Detect which cell encompasses the target text, then output its (X, Y) center coordinate. 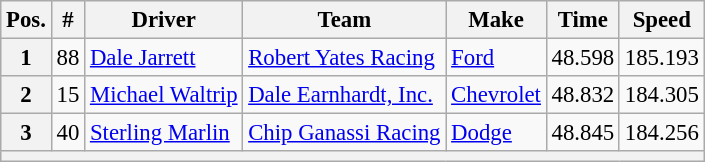
1 (26, 58)
# (68, 20)
Team (344, 20)
3 (26, 133)
185.193 (662, 58)
48.832 (582, 95)
Michael Waltrip (164, 95)
Dale Jarrett (164, 58)
Robert Yates Racing (344, 58)
40 (68, 133)
48.845 (582, 133)
Speed (662, 20)
48.598 (582, 58)
184.305 (662, 95)
2 (26, 95)
Chevrolet (496, 95)
Pos. (26, 20)
Ford (496, 58)
Chip Ganassi Racing (344, 133)
15 (68, 95)
184.256 (662, 133)
Dale Earnhardt, Inc. (344, 95)
Time (582, 20)
Driver (164, 20)
Sterling Marlin (164, 133)
Make (496, 20)
Dodge (496, 133)
88 (68, 58)
